Capture the cell that displays the provided text and extract its [X, Y] central coordinate. 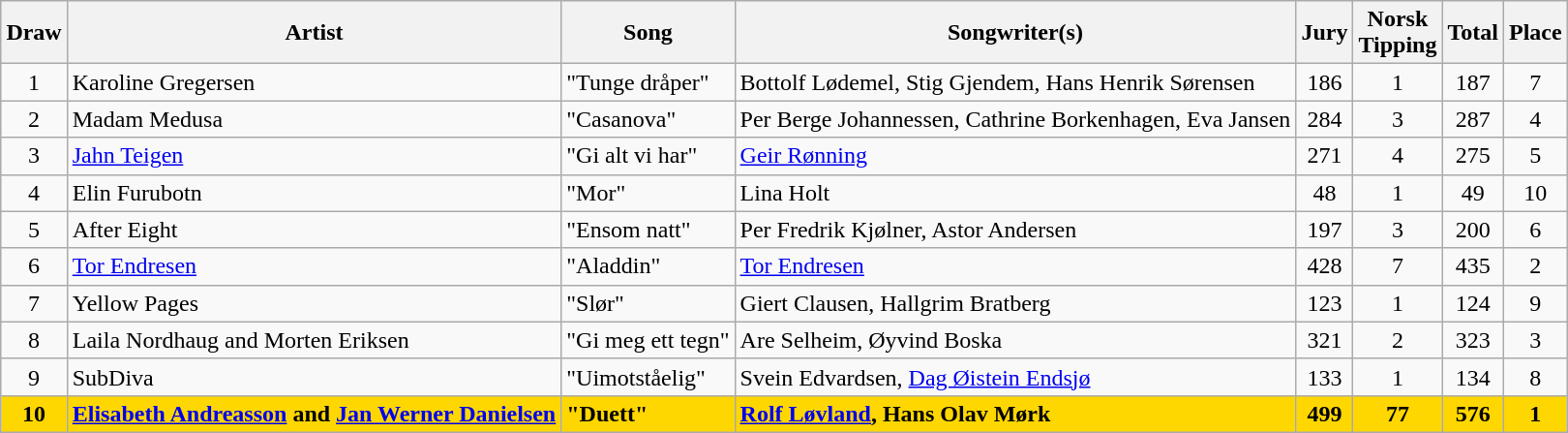
134 [1473, 377]
"Casanova" [648, 119]
Per Fredrik Kjølner, Astor Andersen [1015, 230]
Place [1535, 33]
124 [1473, 303]
Karoline Gregersen [314, 82]
Giert Clausen, Hallgrim Bratberg [1015, 303]
Artist [314, 33]
"Uimotståelig" [648, 377]
"Tunge dråper" [648, 82]
Jahn Teigen [314, 156]
Are Selheim, Øyvind Boska [1015, 340]
271 [1324, 156]
Rolf Løvland, Hans Olav Mørk [1015, 414]
Laila Nordhaug and Morten Eriksen [314, 340]
Bottolf Lødemel, Stig Gjendem, Hans Henrik Sørensen [1015, 82]
Songwriter(s) [1015, 33]
428 [1324, 266]
"Gi meg ett tegn" [648, 340]
NorskTipping [1398, 33]
"Aladdin" [648, 266]
"Mor" [648, 193]
Song [648, 33]
49 [1473, 193]
"Gi alt vi har" [648, 156]
48 [1324, 193]
Geir Rønning [1015, 156]
"Ensom natt" [648, 230]
Per Berge Johannessen, Cathrine Borkenhagen, Eva Jansen [1015, 119]
435 [1473, 266]
"Slør" [648, 303]
576 [1473, 414]
287 [1473, 119]
Svein Edvardsen, Dag Øistein Endsjø [1015, 377]
Elisabeth Andreasson and Jan Werner Danielsen [314, 414]
123 [1324, 303]
Total [1473, 33]
133 [1324, 377]
After Eight [314, 230]
Yellow Pages [314, 303]
321 [1324, 340]
200 [1473, 230]
275 [1473, 156]
197 [1324, 230]
284 [1324, 119]
187 [1473, 82]
SubDiva [314, 377]
Madam Medusa [314, 119]
77 [1398, 414]
499 [1324, 414]
Lina Holt [1015, 193]
186 [1324, 82]
Draw [34, 33]
Elin Furubotn [314, 193]
"Duett" [648, 414]
Jury [1324, 33]
323 [1473, 340]
